Pinpoint the cell where the given text exists, returning its (x, y) midpoint coordinate. 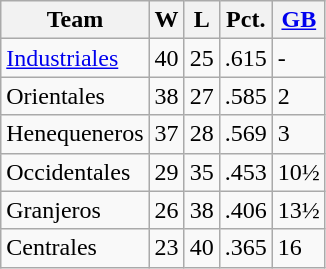
Occidentales (75, 172)
2 (298, 96)
10½ (298, 172)
27 (202, 96)
Industriales (75, 58)
.406 (246, 210)
3 (298, 134)
.453 (246, 172)
.365 (246, 248)
Team (75, 20)
W (166, 20)
Pct. (246, 20)
16 (298, 248)
26 (166, 210)
29 (166, 172)
Centrales (75, 248)
.569 (246, 134)
.615 (246, 58)
- (298, 58)
35 (202, 172)
L (202, 20)
Henequeneros (75, 134)
Orientales (75, 96)
37 (166, 134)
28 (202, 134)
.585 (246, 96)
25 (202, 58)
23 (166, 248)
13½ (298, 210)
GB (298, 20)
Granjeros (75, 210)
